Search for the cell housing the specified text and yield its [X, Y] center coordinate. 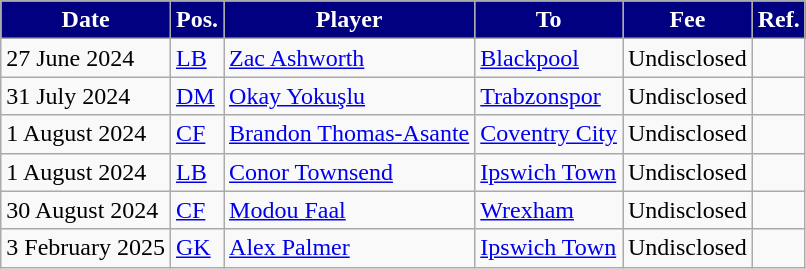
Pos. [196, 20]
Zac Ashworth [350, 58]
27 June 2024 [86, 58]
Modou Faal [350, 210]
30 August 2024 [86, 210]
Wrexham [549, 210]
To [549, 20]
Date [86, 20]
Coventry City [549, 134]
Alex Palmer [350, 248]
Conor Townsend [350, 172]
GK [196, 248]
3 February 2025 [86, 248]
Trabzonspor [549, 96]
Blackpool [549, 58]
Okay Yokuşlu [350, 96]
Ref. [778, 20]
DM [196, 96]
31 July 2024 [86, 96]
Fee [687, 20]
Brandon Thomas-Asante [350, 134]
Player [350, 20]
